Return the [X, Y] coordinate for the center point of the cell that contains the specified text.  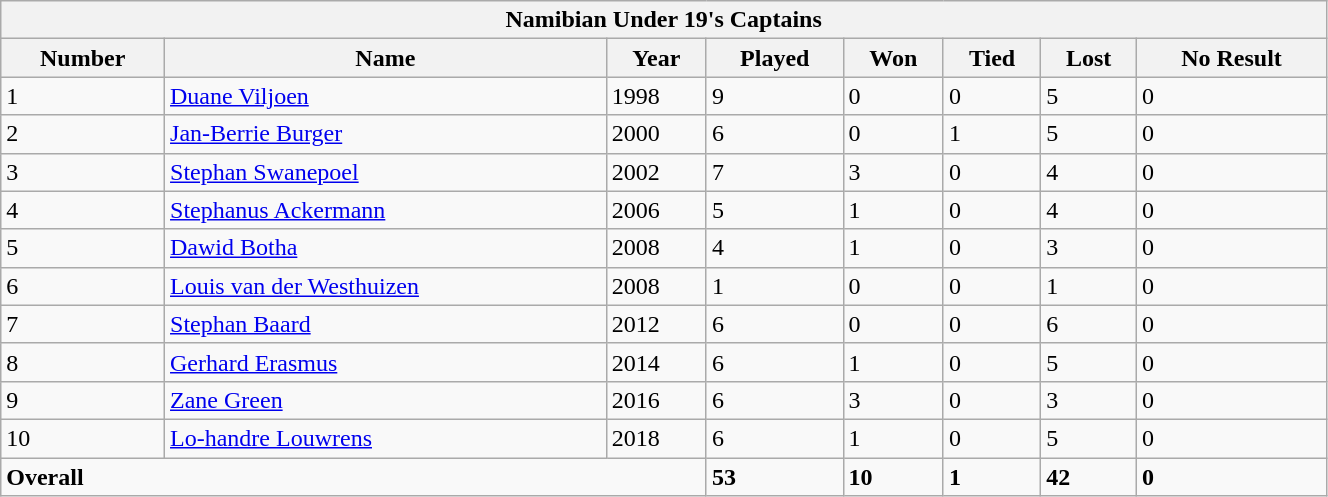
2012 [656, 324]
Played [774, 58]
Duane Viljoen [386, 96]
2002 [656, 172]
53 [774, 477]
2018 [656, 438]
Number [83, 58]
Jan-Berrie Burger [386, 134]
Tied [992, 58]
8 [83, 362]
2000 [656, 134]
Louis van der Westhuizen [386, 286]
Overall [354, 477]
Lo-handre Louwrens [386, 438]
2014 [656, 362]
Stephanus Ackermann [386, 210]
Year [656, 58]
2 [83, 134]
Gerhard Erasmus [386, 362]
2006 [656, 210]
No Result [1232, 58]
Dawid Botha [386, 248]
Won [893, 58]
Zane Green [386, 400]
Lost [1089, 58]
Name [386, 58]
2016 [656, 400]
Stephan Baard [386, 324]
1998 [656, 96]
42 [1089, 477]
Namibian Under 19's Captains [664, 20]
Stephan Swanepoel [386, 172]
